From the cell containing the given text, extract its center point as (X, Y) coordinate. 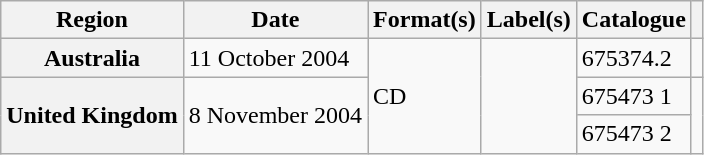
Label(s) (528, 20)
11 October 2004 (275, 58)
Region (92, 20)
Date (275, 20)
Australia (92, 58)
8 November 2004 (275, 115)
CD (425, 96)
675473 2 (634, 134)
675374.2 (634, 58)
675473 1 (634, 96)
Format(s) (425, 20)
Catalogue (634, 20)
United Kingdom (92, 115)
